Scan for the cell matching the given text and deliver its (X, Y) coordinate at center. 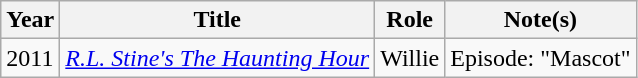
Note(s) (540, 20)
Episode: "Mascot" (540, 58)
R.L. Stine's The Haunting Hour (218, 58)
Role (410, 20)
Year (30, 20)
Willie (410, 58)
2011 (30, 58)
Title (218, 20)
